Locate the cell with the specified text and output its (x, y) center coordinate. 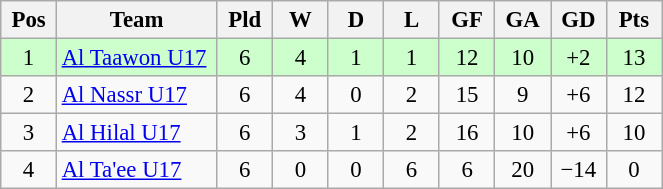
+2 (578, 58)
Pos (29, 20)
GD (578, 20)
GF (467, 20)
Pld (245, 20)
Al Ta'ee U17 (136, 170)
15 (467, 95)
Pts (634, 20)
D (356, 20)
Al Hilal U17 (136, 133)
20 (523, 170)
Team (136, 20)
13 (634, 58)
Al Nassr U17 (136, 95)
Al Taawon U17 (136, 58)
9 (523, 95)
L (412, 20)
GA (523, 20)
−14 (578, 170)
16 (467, 133)
W (301, 20)
